Search for the cell housing the specified text and yield its [X, Y] center coordinate. 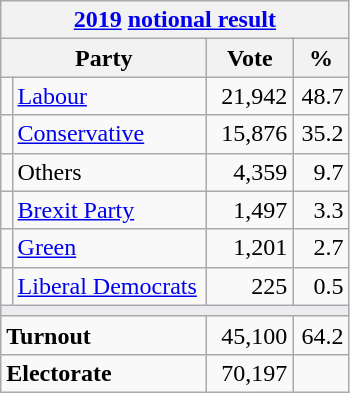
2019 notional result [175, 20]
70,197 [250, 373]
4,359 [250, 172]
0.5 [321, 286]
3.3 [321, 210]
Others [110, 172]
21,942 [250, 96]
1,201 [250, 248]
Conservative [110, 134]
Electorate [104, 373]
48.7 [321, 96]
15,876 [250, 134]
Vote [250, 58]
% [321, 58]
64.2 [321, 335]
2.7 [321, 248]
Liberal Democrats [110, 286]
45,100 [250, 335]
225 [250, 286]
Labour [110, 96]
Green [110, 248]
35.2 [321, 134]
Brexit Party [110, 210]
1,497 [250, 210]
Turnout [104, 335]
9.7 [321, 172]
Party [104, 58]
